Scan for the cell matching the given text and deliver its (x, y) coordinate at center. 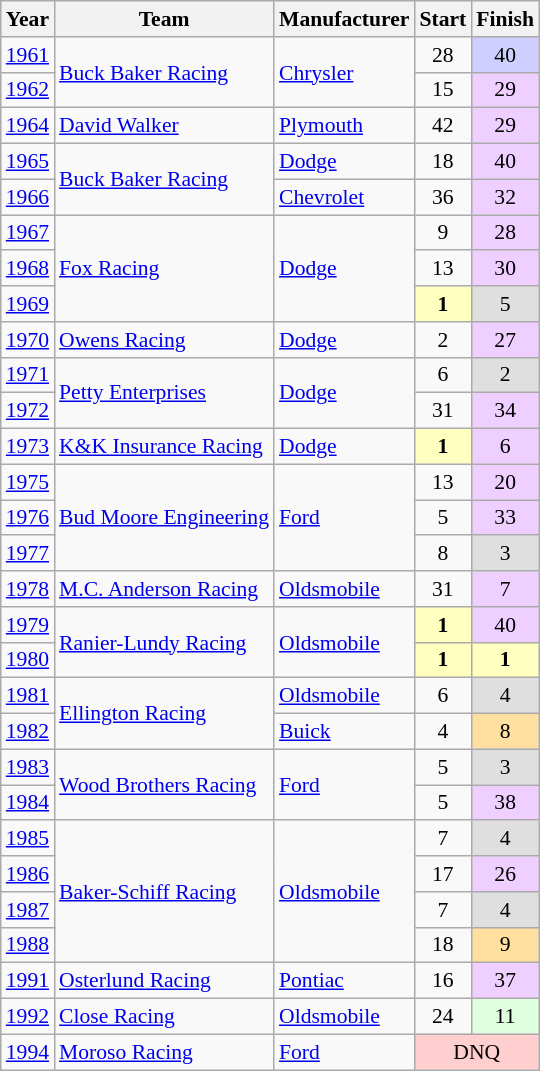
1964 (28, 126)
Buick (344, 732)
Moroso Racing (164, 1052)
1972 (28, 411)
Ellington Racing (164, 714)
1978 (28, 589)
1979 (28, 625)
1977 (28, 554)
11 (505, 1017)
1965 (28, 162)
Pontiac (344, 981)
M.C. Anderson Racing (164, 589)
1985 (28, 839)
20 (505, 482)
Year (28, 19)
1992 (28, 1017)
Fox Racing (164, 268)
37 (505, 981)
32 (505, 197)
1968 (28, 269)
17 (442, 874)
Team (164, 19)
30 (505, 269)
1969 (28, 304)
1980 (28, 660)
1970 (28, 340)
1984 (28, 803)
David Walker (164, 126)
15 (442, 90)
Petty Enterprises (164, 392)
33 (505, 518)
38 (505, 803)
26 (505, 874)
1975 (28, 482)
Start (442, 19)
16 (442, 981)
1983 (28, 767)
42 (442, 126)
1982 (28, 732)
34 (505, 411)
1966 (28, 197)
36 (442, 197)
Finish (505, 19)
27 (505, 340)
1971 (28, 375)
1976 (28, 518)
Baker-Schiff Racing (164, 892)
Chevrolet (344, 197)
1987 (28, 910)
Bud Moore Engineering (164, 518)
24 (442, 1017)
1981 (28, 696)
Wood Brothers Racing (164, 784)
Osterlund Racing (164, 981)
1991 (28, 981)
Ranier-Lundy Racing (164, 642)
Close Racing (164, 1017)
1973 (28, 447)
1988 (28, 945)
K&K Insurance Racing (164, 447)
1994 (28, 1052)
1986 (28, 874)
DNQ (476, 1052)
1962 (28, 90)
Chrysler (344, 72)
Manufacturer (344, 19)
Plymouth (344, 126)
Owens Racing (164, 340)
1967 (28, 233)
1961 (28, 55)
